Return (x, y) of the center of cell containing provided text 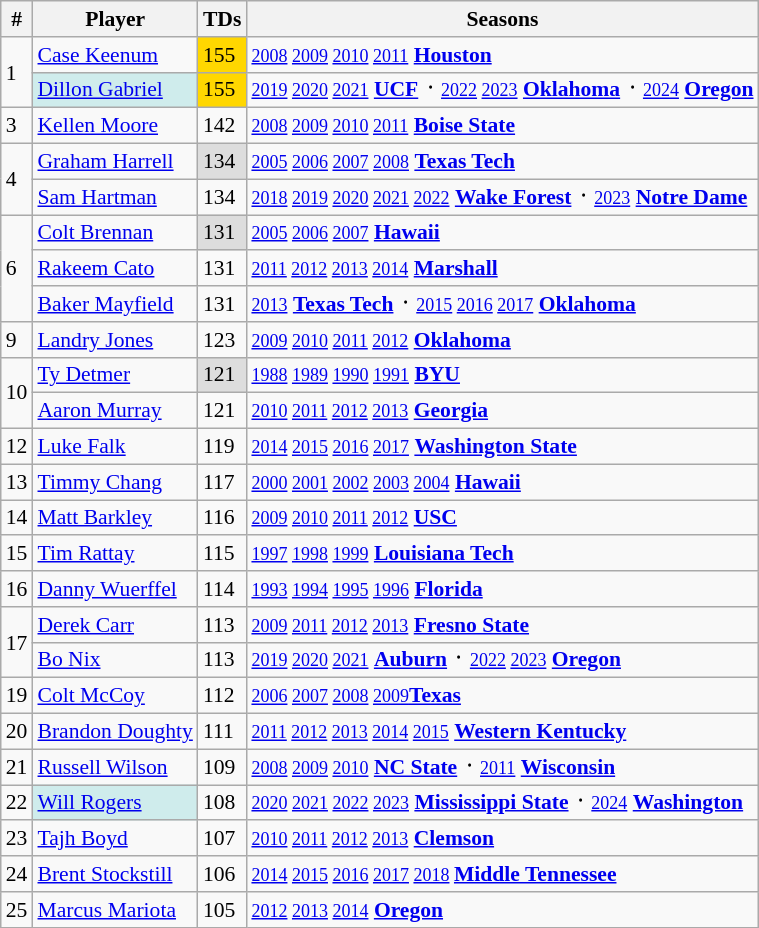
119 (222, 447)
Sam Hartman (114, 197)
107 (222, 839)
112 (222, 696)
Tim Rattay (114, 554)
2006 2007 2008 2009Texas (502, 696)
Russell Wilson (114, 767)
1997 1998 1999 Louisiana Tech (502, 554)
Bo Nix (114, 660)
Kellen Moore (114, 126)
105 (222, 910)
2012 2013 2014 Oregon (502, 910)
Will Rogers (114, 803)
9 (17, 340)
3 (17, 126)
2009 2010 2011 2012 Oklahoma (502, 340)
2009 2011 2012 2013 Fresno State (502, 625)
2011 2012 2013 2014 Marshall (502, 269)
Aaron Murray (114, 411)
21 (17, 767)
16 (17, 589)
Player (114, 19)
2019 2020 2021 Auburn ᛫ 2022 2023 Oregon (502, 660)
2008 2009 2010 2011 Houston (502, 55)
19 (17, 696)
Rakeem Cato (114, 269)
Derek Carr (114, 625)
Marcus Mariota (114, 910)
Dillon Gabriel (114, 90)
111 (222, 732)
TDs (222, 19)
Danny Wuerffel (114, 589)
24 (17, 874)
Graham Harrell (114, 162)
12 (17, 447)
2000 2001 2002 2003 2004 Hawaii (502, 482)
Brandon Doughty (114, 732)
2009 2010 2011 2012 USC (502, 518)
117 (222, 482)
Case Keenum (114, 55)
109 (222, 767)
2019 2020 2021 UCF ᛫ 2022 2023 Oklahoma ᛫ 2024 Oregon (502, 90)
Brent Stockstill (114, 874)
Matt Barkley (114, 518)
115 (222, 554)
2018 2019 2020 2021 2022 Wake Forest ᛫ 2023 Notre Dame (502, 197)
10 (17, 392)
2010 2011 2012 2013 Clemson (502, 839)
1988 1989 1990 1991 BYU (502, 375)
Tajh Boyd (114, 839)
Luke Falk (114, 447)
2005 2006 2007 2008 Texas Tech (502, 162)
Landry Jones (114, 340)
6 (17, 268)
20 (17, 732)
106 (222, 874)
Timmy Chang (114, 482)
# (17, 19)
2013 Texas Tech ᛫ 2015 2016 2017 Oklahoma (502, 304)
Colt McCoy (114, 696)
2014 2015 2016 2017 Washington State (502, 447)
22 (17, 803)
13 (17, 482)
14 (17, 518)
2008 2009 2010 2011 Boise State (502, 126)
Colt Brennan (114, 233)
17 (17, 642)
1993 1994 1995 1996 Florida (502, 589)
1 (17, 72)
114 (222, 589)
2011 2012 2013 2014 2015 Western Kentucky (502, 732)
Ty Detmer (114, 375)
4 (17, 180)
2014 2015 2016 2017 2018 Middle Tennessee (502, 874)
2020 2021 2022 2023 Mississippi State ᛫ 2024 Washington (502, 803)
Seasons (502, 19)
15 (17, 554)
108 (222, 803)
2010 2011 2012 2013 Georgia (502, 411)
2008 2009 2010 NC State ᛫ 2011 Wisconsin (502, 767)
23 (17, 839)
123 (222, 340)
Baker Mayfield (114, 304)
2005 2006 2007 Hawaii (502, 233)
116 (222, 518)
25 (17, 910)
142 (222, 126)
